Find where the given text appears and provide that cell's center as (x, y) coordinate. 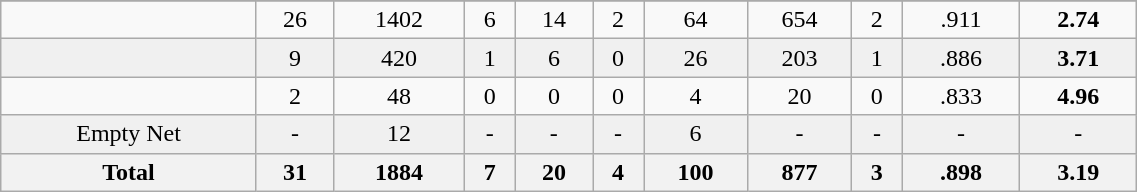
2.74 (1078, 20)
420 (399, 58)
.833 (960, 96)
.886 (960, 58)
3.71 (1078, 58)
Empty Net (129, 134)
3 (876, 172)
Total (129, 172)
100 (696, 172)
.911 (960, 20)
4.96 (1078, 96)
64 (696, 20)
654 (799, 20)
9 (294, 58)
.898 (960, 172)
12 (399, 134)
3.19 (1078, 172)
31 (294, 172)
877 (799, 172)
1884 (399, 172)
48 (399, 96)
14 (554, 20)
1402 (399, 20)
203 (799, 58)
7 (490, 172)
